Scan for the cell matching the given text and deliver its [X, Y] coordinate at center. 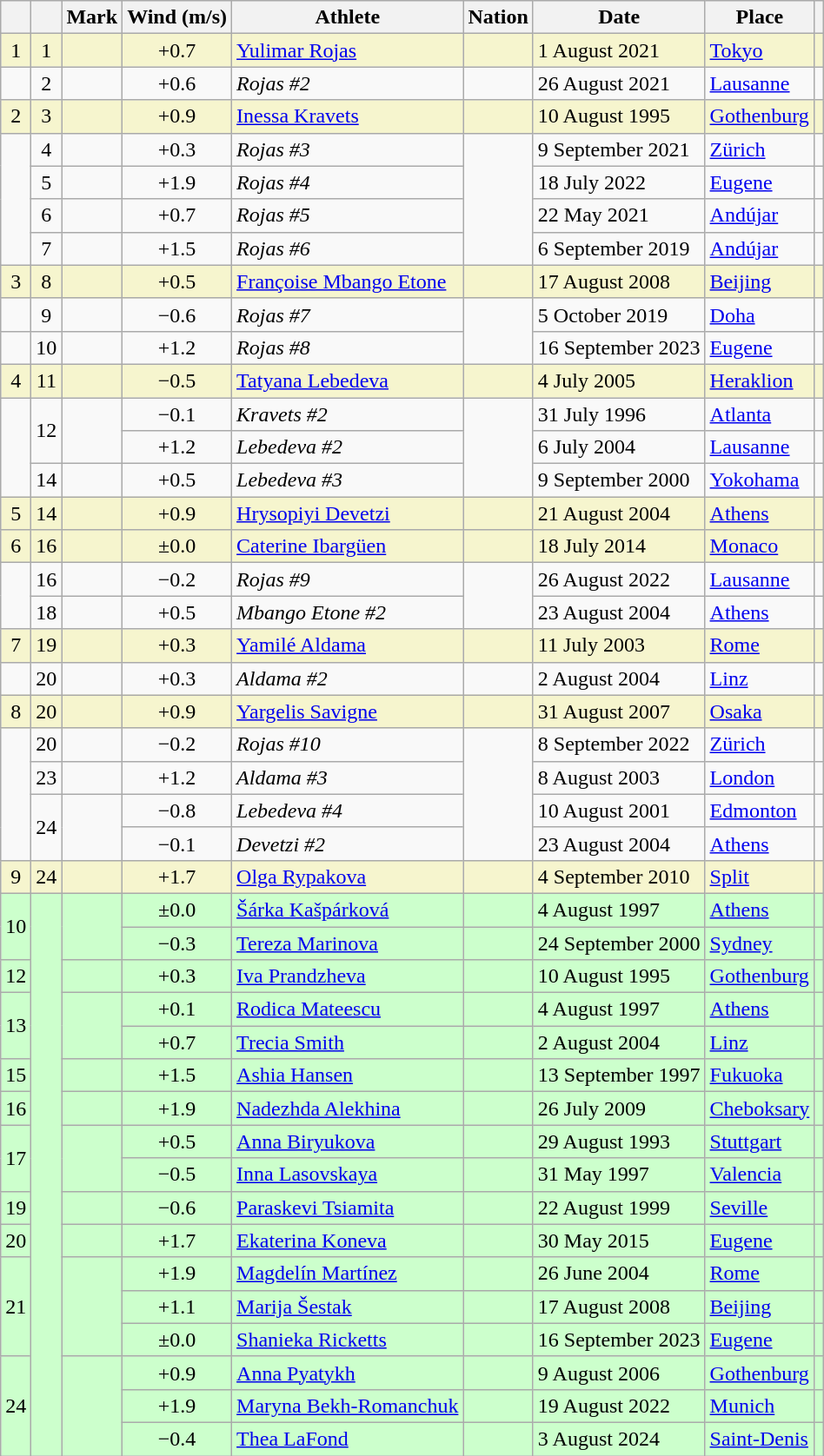
1 August 2021 [619, 50]
21 [16, 1307]
Lebedeva #4 [348, 811]
Ekaterina Koneva [348, 1241]
Rojas #6 [348, 248]
9 August 2006 [619, 1373]
Rojas #8 [348, 347]
Rojas #2 [348, 83]
17 [16, 1158]
+0.1 [177, 1009]
Heraklion [760, 381]
18 July 2014 [619, 546]
Hrysopiyi Devetzi [348, 513]
Osaka [760, 711]
18 July 2022 [619, 182]
6 September 2019 [619, 248]
Françoise Mbango Etone [348, 281]
Ashia Hansen [348, 1075]
22 August 1999 [619, 1208]
Sydney [760, 943]
Munich [760, 1406]
Date [619, 17]
4 July 2005 [619, 381]
Inessa Kravets [348, 116]
18 [47, 612]
Doha [760, 314]
Seville [760, 1208]
Saint-Denis [760, 1439]
26 August 2022 [619, 579]
26 June 2004 [619, 1274]
31 July 1996 [619, 414]
Nadezhda Alekhina [348, 1109]
Atlanta [760, 414]
Devetzi #2 [348, 844]
Yulimar Rojas [348, 50]
−0.8 [177, 811]
Aldama #3 [348, 778]
Valencia [760, 1175]
13 [16, 1026]
Inna Lasovskaya [348, 1175]
Mark [92, 17]
+0.6 [177, 83]
Magdelín Martínez [348, 1274]
Rojas #3 [348, 149]
11 [47, 381]
26 August 2021 [619, 83]
Iva Prandzheva [348, 976]
31 May 1997 [619, 1175]
31 August 2007 [619, 711]
−0.3 [177, 943]
Place [760, 17]
30 May 2015 [619, 1241]
11 July 2003 [619, 645]
Marija Šestak [348, 1307]
9 September 2021 [619, 149]
Anna Biryukova [348, 1142]
Cheboksary [760, 1109]
Anna Pyatykh [348, 1373]
Tatyana Lebedeva [348, 381]
Fukuoka [760, 1075]
26 July 2009 [619, 1109]
19 August 2022 [619, 1406]
−0.4 [177, 1439]
Paraskevi Tsiamita [348, 1208]
29 August 1993 [619, 1142]
Caterine Ibargüen [348, 546]
3 August 2024 [619, 1439]
Aldama #2 [348, 678]
Maryna Bekh-Romanchuk [348, 1406]
Tokyo [760, 50]
+1.1 [177, 1307]
Yamilé Aldama [348, 645]
Olga Rypakova [348, 877]
22 May 2021 [619, 215]
Split [760, 877]
Rojas #7 [348, 314]
Lebedeva #2 [348, 447]
Yargelis Savigne [348, 711]
23 [47, 778]
Edmonton [760, 811]
5 October 2019 [619, 314]
Thea LaFond [348, 1439]
Trecia Smith [348, 1042]
21 August 2004 [619, 513]
13 September 1997 [619, 1075]
Nation [498, 17]
10 August 2001 [619, 811]
Tereza Marinova [348, 943]
Rojas #5 [348, 215]
8 August 2003 [619, 778]
Athlete [348, 17]
Stuttgart [760, 1142]
Rojas #4 [348, 182]
8 September 2022 [619, 745]
24 September 2000 [619, 943]
Rojas #10 [348, 745]
Lebedeva #3 [348, 480]
15 [16, 1075]
London [760, 778]
9 September 2000 [619, 480]
Rojas #9 [348, 579]
6 July 2004 [619, 447]
Yokohama [760, 480]
Šárka Kašpárková [348, 910]
Shanieka Ricketts [348, 1340]
Rodica Mateescu [348, 1009]
Monaco [760, 546]
Kravets #2 [348, 414]
Mbango Etone #2 [348, 612]
4 September 2010 [619, 877]
Wind (m/s) [177, 17]
